From the cell containing the given text, extract its center point as (X, Y) coordinate. 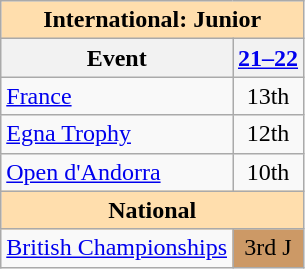
Event (117, 58)
British Championships (117, 248)
12th (268, 134)
France (117, 96)
International: Junior (152, 20)
National (152, 210)
Open d'Andorra (117, 172)
10th (268, 172)
13th (268, 96)
21–22 (268, 58)
Egna Trophy (117, 134)
3rd J (268, 248)
